From the cell containing the given text, extract its center point as [x, y] coordinate. 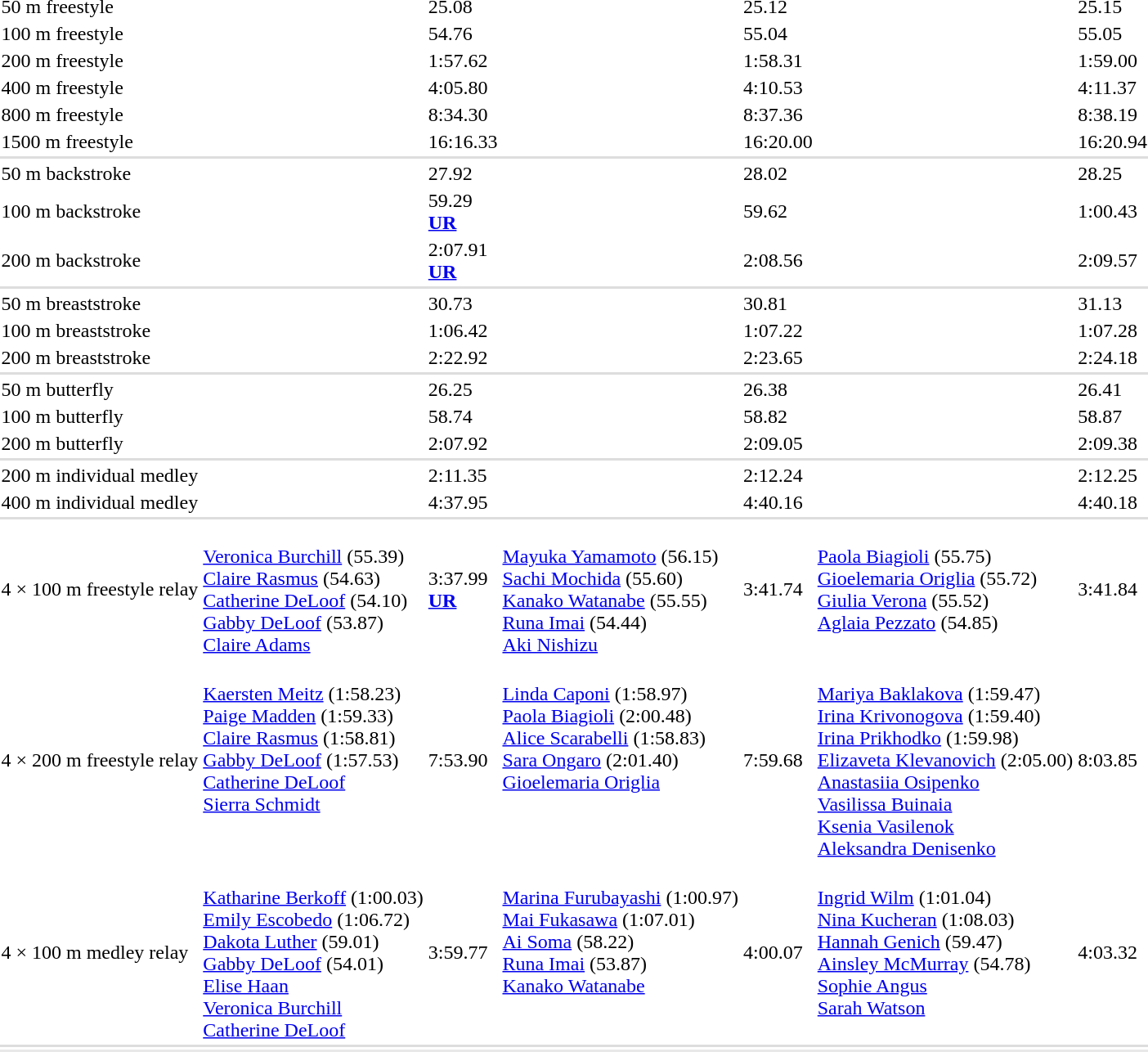
4 × 100 m medley relay [100, 952]
4 × 100 m freestyle relay [100, 589]
7:53.90 [463, 760]
4:00.07 [778, 952]
1:07.22 [778, 330]
4:05.80 [463, 88]
100 m butterfly [100, 416]
400 m freestyle [100, 88]
4:37.95 [463, 502]
1:06.42 [463, 330]
16:16.33 [463, 142]
2:12.24 [778, 475]
200 m butterfly [100, 443]
2:07.91UR [463, 260]
50 m butterfly [100, 389]
2:09.05 [778, 443]
4 × 200 m freestyle relay [100, 760]
2:23.65 [778, 357]
50 m backstroke [100, 173]
59.29UR [463, 211]
Paola Biagioli (55.75)Gioelemaria Origlia (55.72)Giulia Verona (55.52)Aglaia Pezzato (54.85) [945, 589]
4:40.16 [778, 502]
Kaersten Meitz (1:58.23)Paige Madden (1:59.33)Claire Rasmus (1:58.81)Gabby DeLoof (1:57.53)Catherine DeLoofSierra Schmidt [313, 760]
58.74 [463, 416]
Mayuka Yamamoto (56.15)Sachi Mochida (55.60)Kanako Watanabe (55.55)Runa Imai (54.44)Aki Nishizu [621, 589]
1:57.62 [463, 61]
2:22.92 [463, 357]
Katharine Berkoff (1:00.03)Emily Escobedo (1:06.72)Dakota Luther (59.01)Gabby DeLoof (54.01)Elise HaanVeronica BurchillCatherine DeLoof [313, 952]
800 m freestyle [100, 115]
100 m backstroke [100, 211]
8:34.30 [463, 115]
3:37.99UR [463, 589]
200 m individual medley [100, 475]
8:37.36 [778, 115]
400 m individual medley [100, 502]
58.82 [778, 416]
50 m breaststroke [100, 303]
Veronica Burchill (55.39)Claire Rasmus (54.63)Catherine DeLoof (54.10)Gabby DeLoof (53.87)Claire Adams [313, 589]
54.76 [463, 34]
16:20.00 [778, 142]
4:10.53 [778, 88]
59.62 [778, 211]
Ingrid Wilm (1:01.04)Nina Kucheran (1:08.03)Hannah Genich (59.47)Ainsley McMurray (54.78)Sophie AngusSarah Watson [945, 952]
30.81 [778, 303]
26.25 [463, 389]
200 m freestyle [100, 61]
28.02 [778, 173]
1:58.31 [778, 61]
26.38 [778, 389]
7:59.68 [778, 760]
100 m breaststroke [100, 330]
55.04 [778, 34]
200 m breaststroke [100, 357]
2:07.92 [463, 443]
27.92 [463, 173]
3:59.77 [463, 952]
100 m freestyle [100, 34]
2:11.35 [463, 475]
200 m backstroke [100, 260]
1500 m freestyle [100, 142]
30.73 [463, 303]
2:08.56 [778, 260]
Linda Caponi (1:58.97)Paola Biagioli (2:00.48)Alice Scarabelli (1:58.83)Sara Ongaro (2:01.40)Gioelemaria Origlia [621, 760]
Marina Furubayashi (1:00.97)Mai Fukasawa (1:07.01)Ai Soma (58.22)Runa Imai (53.87)Kanako Watanabe [621, 952]
3:41.74 [778, 589]
